Output the (X, Y) coordinate of the center of the cell containing the given text.  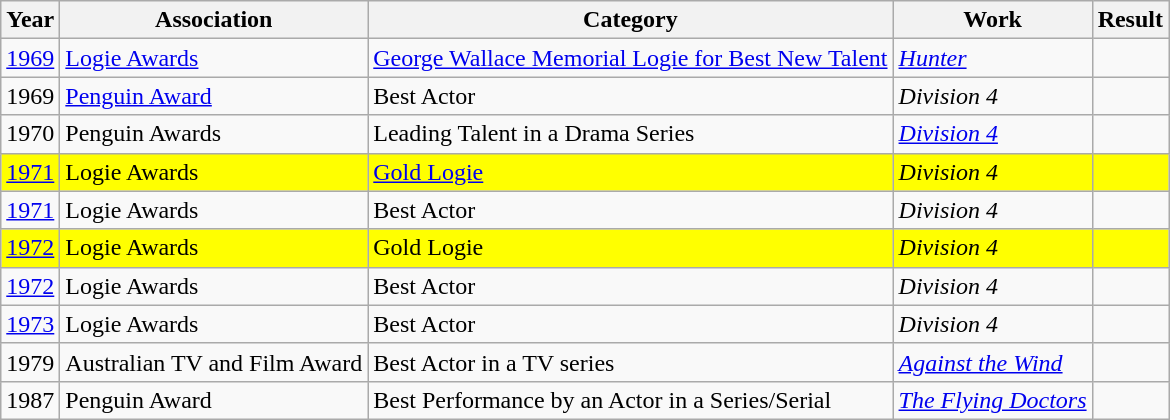
George Wallace Memorial Logie for Best New Talent (630, 58)
1987 (30, 400)
The Flying Doctors (992, 400)
Category (630, 20)
Year (30, 20)
Association (214, 20)
Work (992, 20)
Against the Wind (992, 362)
Best Performance by an Actor in a Series/Serial (630, 400)
1970 (30, 134)
1979 (30, 362)
Best Actor in a TV series (630, 362)
Leading Talent in a Drama Series (630, 134)
Australian TV and Film Award (214, 362)
Result (1130, 20)
Penguin Awards (214, 134)
1973 (30, 324)
Hunter (992, 58)
